Extract the (X, Y) coordinate from the center of the cell holding the provided text.  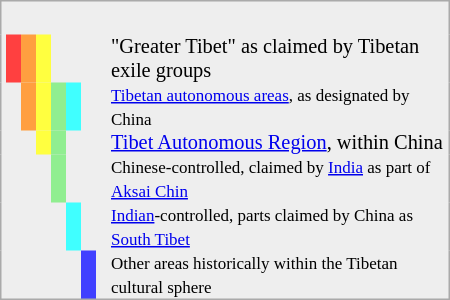
Tibet Autonomous Region, within China (278, 142)
Indian-controlled, parts claimed by China as South Tibet (278, 226)
Tibetan autonomous areas, as designated by China (278, 106)
Other areas historically within the Tibetan cultural sphere (278, 274)
Chinese-controlled, claimed by India as part of Aksai Chin (278, 178)
"Greater Tibet" as claimed by Tibetan exile groups (278, 58)
